Extract the [x, y] coordinate from the center of the cell holding the provided text.  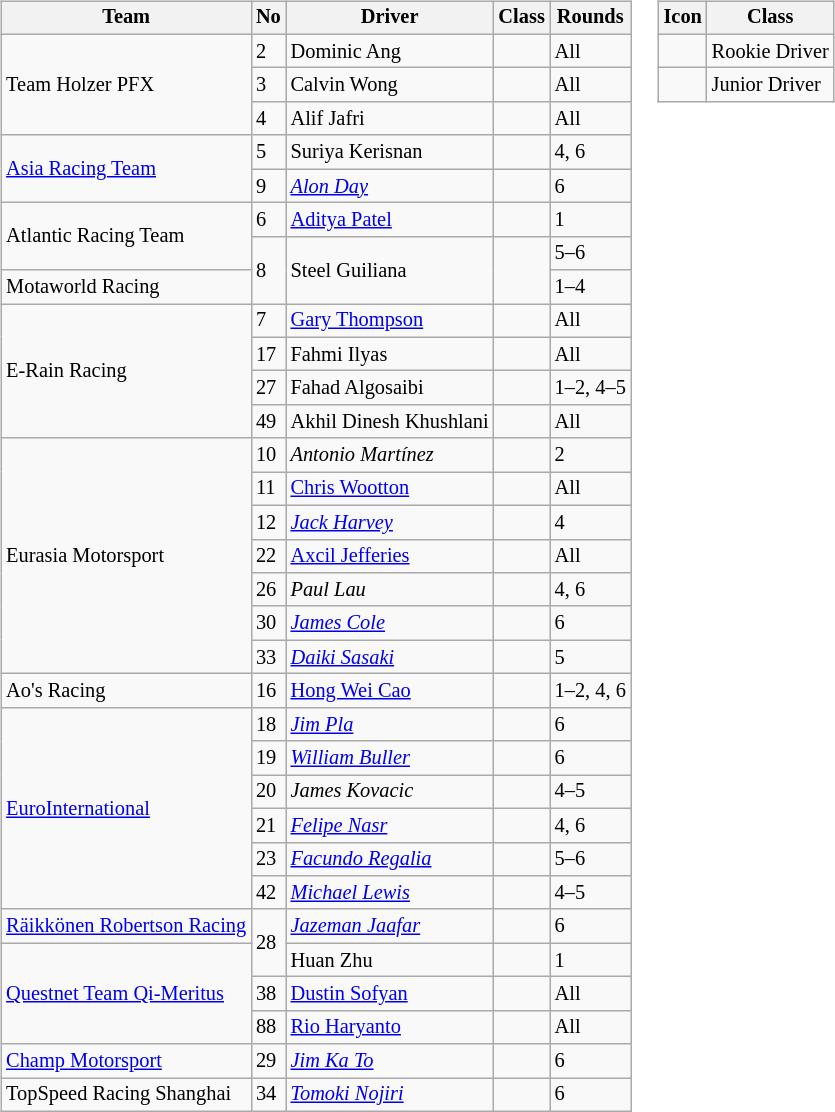
Alon Day [390, 186]
Ao's Racing [126, 691]
Rookie Driver [770, 51]
28 [268, 942]
Fahmi Ilyas [390, 354]
11 [268, 489]
30 [268, 623]
34 [268, 1095]
17 [268, 354]
23 [268, 859]
Rounds [590, 18]
Icon [683, 18]
Felipe Nasr [390, 825]
Team Holzer PFX [126, 84]
12 [268, 522]
21 [268, 825]
Champ Motorsport [126, 1061]
James Cole [390, 623]
Paul Lau [390, 590]
Dominic Ang [390, 51]
Daiki Sasaki [390, 657]
9 [268, 186]
Alif Jafri [390, 119]
1–2, 4–5 [590, 388]
8 [268, 270]
49 [268, 422]
Junior Driver [770, 85]
10 [268, 455]
1–2, 4, 6 [590, 691]
7 [268, 321]
EuroInternational [126, 808]
Aditya Patel [390, 220]
20 [268, 792]
Gary Thompson [390, 321]
Team [126, 18]
33 [268, 657]
Dustin Sofyan [390, 994]
Motaworld Racing [126, 287]
Axcil Jefferies [390, 556]
TopSpeed Racing Shanghai [126, 1095]
Antonio Martínez [390, 455]
Michael Lewis [390, 893]
Calvin Wong [390, 85]
Jazeman Jaafar [390, 926]
Steel Guiliana [390, 270]
19 [268, 758]
Chris Wootton [390, 489]
Asia Racing Team [126, 168]
16 [268, 691]
Driver [390, 18]
Huan Zhu [390, 960]
E-Rain Racing [126, 372]
Jack Harvey [390, 522]
38 [268, 994]
Tomoki Nojiri [390, 1095]
Facundo Regalia [390, 859]
1–4 [590, 287]
29 [268, 1061]
Fahad Algosaibi [390, 388]
Räikkönen Robertson Racing [126, 926]
Suriya Kerisnan [390, 152]
18 [268, 724]
Jim Pla [390, 724]
William Buller [390, 758]
Questnet Team Qi-Meritus [126, 994]
42 [268, 893]
27 [268, 388]
88 [268, 1027]
Jim Ka To [390, 1061]
Akhil Dinesh Khushlani [390, 422]
3 [268, 85]
Rio Haryanto [390, 1027]
Atlantic Racing Team [126, 236]
Eurasia Motorsport [126, 556]
James Kovacic [390, 792]
No [268, 18]
Hong Wei Cao [390, 691]
26 [268, 590]
22 [268, 556]
